Provide the (x, y) coordinate of the cell's center where the given text is located.  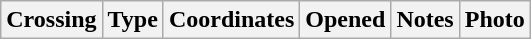
Type (132, 20)
Photo (494, 20)
Opened (346, 20)
Notes (425, 20)
Coordinates (231, 20)
Crossing (52, 20)
